Return (x, y) of the center of cell containing provided text 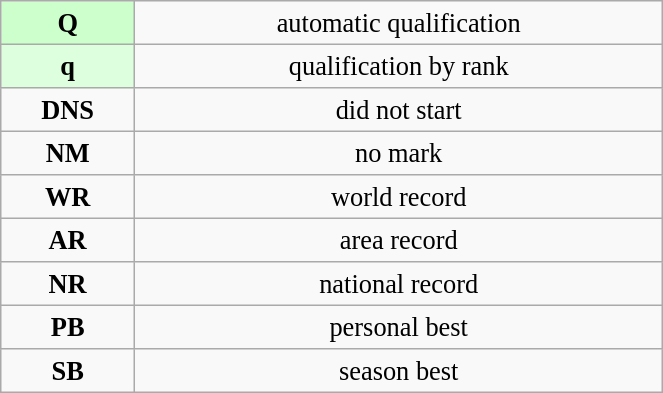
area record (399, 240)
did not start (399, 109)
world record (399, 197)
national record (399, 284)
qualification by rank (399, 66)
q (68, 66)
NR (68, 284)
automatic qualification (399, 22)
DNS (68, 109)
NM (68, 153)
WR (68, 197)
PB (68, 327)
no mark (399, 153)
SB (68, 371)
personal best (399, 327)
AR (68, 240)
Q (68, 22)
season best (399, 371)
